Locate the cell with the specified text and output its (X, Y) center coordinate. 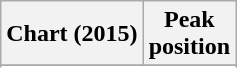
Peakposition (189, 34)
Chart (2015) (72, 34)
